From the cell containing the given text, extract its center point as (x, y) coordinate. 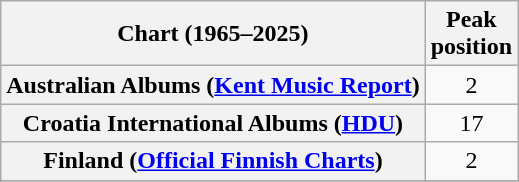
17 (471, 123)
Peakposition (471, 34)
Chart (1965–2025) (213, 34)
Croatia International Albums (HDU) (213, 123)
Finland (Official Finnish Charts) (213, 161)
Australian Albums (Kent Music Report) (213, 85)
